Return the [X, Y] coordinate for the center point of the cell that contains the specified text.  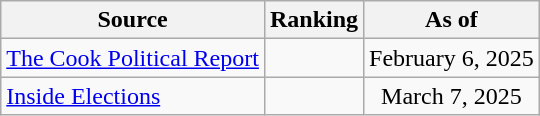
As of [452, 20]
Inside Elections [133, 96]
February 6, 2025 [452, 58]
Ranking [314, 20]
March 7, 2025 [452, 96]
The Cook Political Report [133, 58]
Source [133, 20]
